For the text-containing cell, return its midpoint in [X, Y] coordinate format. 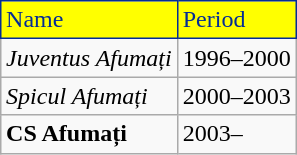
1996–2000 [236, 58]
Spicul Afumați [90, 96]
2000–2003 [236, 96]
Period [236, 20]
Name [90, 20]
Juventus Afumați [90, 58]
CS Afumați [90, 134]
2003– [236, 134]
